Detect which cell encompasses the target text, then output its [X, Y] center coordinate. 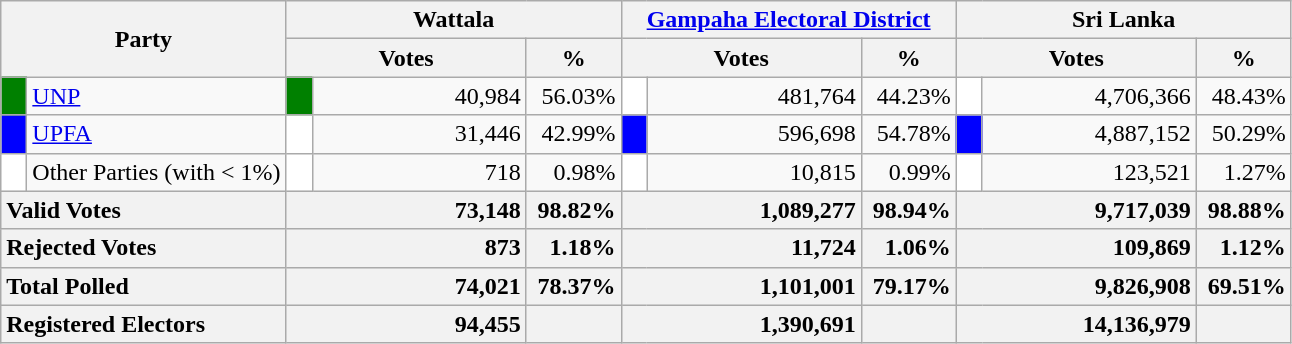
Sri Lanka [1124, 20]
78.37% [574, 286]
10,815 [754, 172]
74,021 [406, 286]
54.78% [908, 134]
98.82% [574, 210]
50.29% [1244, 134]
9,826,908 [1076, 286]
40,984 [419, 96]
79.17% [908, 286]
0.99% [908, 172]
Party [144, 39]
Rejected Votes [144, 248]
Other Parties (with < 1%) [156, 172]
1.27% [1244, 172]
109,869 [1076, 248]
14,136,979 [1076, 324]
11,724 [741, 248]
31,446 [419, 134]
596,698 [754, 134]
4,706,366 [1089, 96]
1,390,691 [741, 324]
42.99% [574, 134]
56.03% [574, 96]
1,101,001 [741, 286]
9,717,039 [1076, 210]
44.23% [908, 96]
98.94% [908, 210]
4,887,152 [1089, 134]
Registered Electors [144, 324]
Gampaha Electoral District [788, 20]
1.06% [908, 248]
1.18% [574, 248]
98.88% [1244, 210]
UNP [156, 96]
Valid Votes [144, 210]
48.43% [1244, 96]
69.51% [1244, 286]
94,455 [406, 324]
1.12% [1244, 248]
73,148 [406, 210]
Total Polled [144, 286]
718 [419, 172]
1,089,277 [741, 210]
481,764 [754, 96]
0.98% [574, 172]
123,521 [1089, 172]
Wattala [454, 20]
873 [406, 248]
UPFA [156, 134]
